Detect which cell encompasses the target text, then output its [x, y] center coordinate. 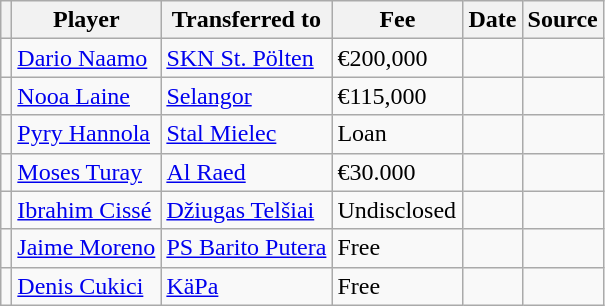
SKN St. Pölten [246, 58]
€30.000 [398, 172]
Transferred to [246, 20]
Moses Turay [86, 172]
Al Raed [246, 172]
€200,000 [398, 58]
Selangor [246, 96]
KäPa [246, 286]
Player [86, 20]
€115,000 [398, 96]
Pyry Hannola [86, 134]
Nooa Laine [86, 96]
Denis Cukici [86, 286]
Stal Mielec [246, 134]
Ibrahim Cissé [86, 210]
PS Barito Putera [246, 248]
Undisclosed [398, 210]
Dario Naamo [86, 58]
Fee [398, 20]
Jaime Moreno [86, 248]
Loan [398, 134]
Source [562, 20]
Date [492, 20]
Džiugas Telšiai [246, 210]
